Output the [x, y] coordinate of the center of the cell containing the given text.  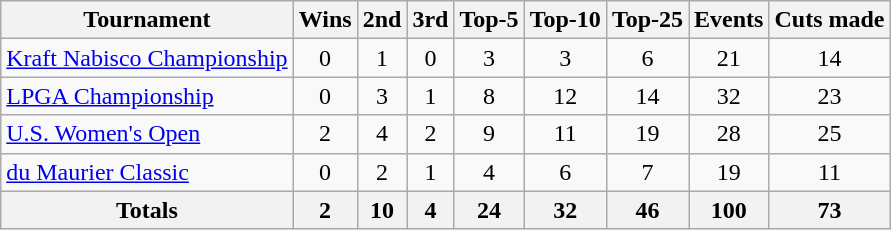
Totals [147, 210]
73 [830, 210]
23 [830, 96]
9 [489, 134]
2nd [382, 20]
Top-25 [647, 20]
7 [647, 172]
25 [830, 134]
3rd [430, 20]
Kraft Nabisco Championship [147, 58]
21 [729, 58]
Events [729, 20]
12 [565, 96]
28 [729, 134]
Top-5 [489, 20]
LPGA Championship [147, 96]
100 [729, 210]
Tournament [147, 20]
du Maurier Classic [147, 172]
10 [382, 210]
U.S. Women's Open [147, 134]
24 [489, 210]
Top-10 [565, 20]
46 [647, 210]
Wins [325, 20]
8 [489, 96]
Cuts made [830, 20]
